Return (x, y) of the center of cell containing provided text 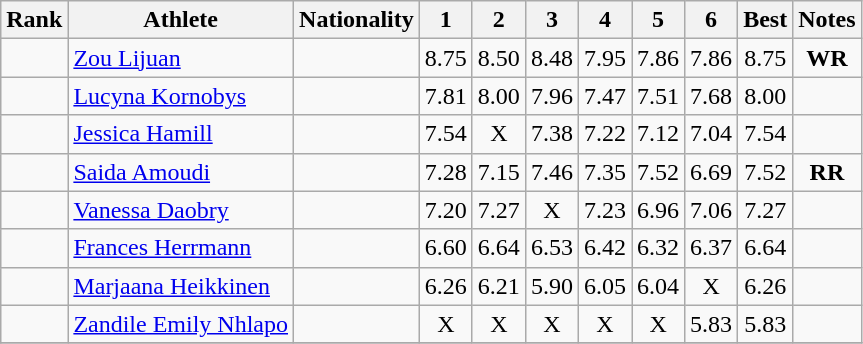
7.12 (658, 134)
8.50 (498, 58)
Zandile Emily Nhlapo (181, 324)
Frances Herrmann (181, 248)
7.28 (446, 172)
7.68 (712, 96)
7.38 (552, 134)
2 (498, 20)
7.47 (604, 96)
7.20 (446, 210)
6.05 (604, 286)
7.81 (446, 96)
5.90 (552, 286)
Lucyna Kornobys (181, 96)
5 (658, 20)
Saida Amoudi (181, 172)
Rank (34, 20)
WR (827, 58)
7.96 (552, 96)
6.21 (498, 286)
8.48 (552, 58)
RR (827, 172)
7.51 (658, 96)
7.15 (498, 172)
Best (766, 20)
Athlete (181, 20)
6 (712, 20)
Jessica Hamill (181, 134)
Zou Lijuan (181, 58)
7.95 (604, 58)
7.23 (604, 210)
3 (552, 20)
7.22 (604, 134)
4 (604, 20)
Nationality (357, 20)
7.35 (604, 172)
7.06 (712, 210)
Marjaana Heikkinen (181, 286)
6.42 (604, 248)
Notes (827, 20)
1 (446, 20)
6.32 (658, 248)
7.04 (712, 134)
6.37 (712, 248)
6.53 (552, 248)
6.04 (658, 286)
6.69 (712, 172)
7.46 (552, 172)
6.60 (446, 248)
6.96 (658, 210)
Vanessa Daobry (181, 210)
